Scan for the cell matching the given text and deliver its (x, y) coordinate at center. 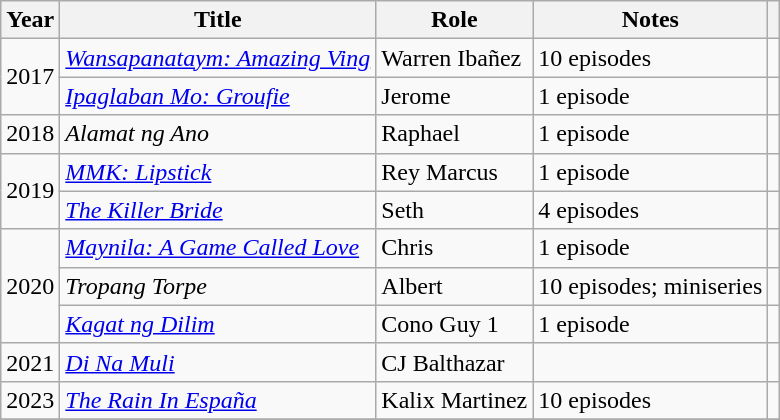
Warren Ibañez (454, 58)
Chris (454, 248)
Seth (454, 210)
Tropang Torpe (218, 286)
Kalix Martinez (454, 400)
Maynila: A Game Called Love (218, 248)
2023 (30, 400)
Raphael (454, 134)
Wansapanataym: Amazing Ving (218, 58)
4 episodes (650, 210)
Cono Guy 1 (454, 324)
Year (30, 20)
Rey Marcus (454, 172)
CJ Balthazar (454, 362)
Ipaglaban Mo: Groufie (218, 96)
The Killer Bride (218, 210)
The Rain In España (218, 400)
2021 (30, 362)
Jerome (454, 96)
2017 (30, 77)
Notes (650, 20)
Alamat ng Ano (218, 134)
Title (218, 20)
Role (454, 20)
Kagat ng Dilim (218, 324)
MMK: Lipstick (218, 172)
10 episodes; miniseries (650, 286)
Albert (454, 286)
2018 (30, 134)
2020 (30, 286)
2019 (30, 191)
Di Na Muli (218, 362)
